Determine the (x, y) coordinate at the center of the cell enclosing the given text.  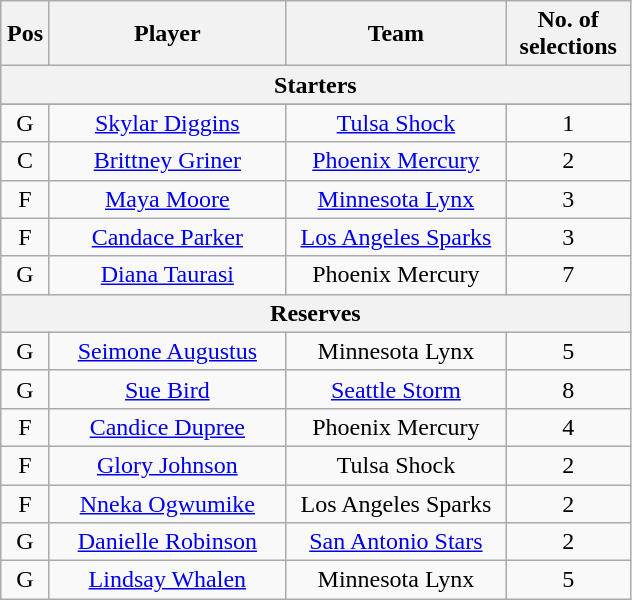
Candace Parker (167, 237)
C (26, 161)
Seimone Augustus (167, 351)
Starters (316, 85)
Candice Dupree (167, 427)
Seattle Storm (396, 389)
Lindsay Whalen (167, 580)
7 (568, 275)
Brittney Griner (167, 161)
Diana Taurasi (167, 275)
No. of selections (568, 34)
Nneka Ogwumike (167, 503)
Sue Bird (167, 389)
4 (568, 427)
San Antonio Stars (396, 542)
Pos (26, 34)
Skylar Diggins (167, 123)
Reserves (316, 313)
Team (396, 34)
1 (568, 123)
Glory Johnson (167, 465)
Player (167, 34)
Maya Moore (167, 199)
8 (568, 389)
Danielle Robinson (167, 542)
